Locate the cell with the specified text and output its [x, y] center coordinate. 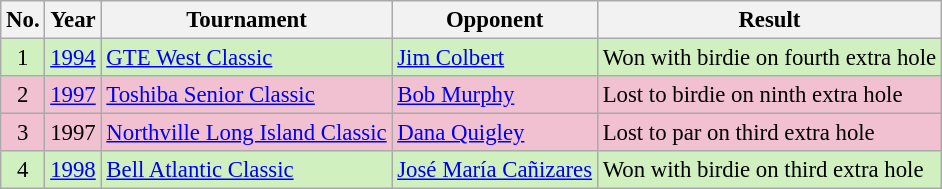
Won with birdie on third extra hole [769, 170]
Result [769, 20]
Toshiba Senior Classic [246, 95]
1 [23, 58]
Tournament [246, 20]
Lost to birdie on ninth extra hole [769, 95]
Opponent [494, 20]
3 [23, 133]
Jim Colbert [494, 58]
Year [73, 20]
Bell Atlantic Classic [246, 170]
1994 [73, 58]
Bob Murphy [494, 95]
1998 [73, 170]
Northville Long Island Classic [246, 133]
Lost to par on third extra hole [769, 133]
Dana Quigley [494, 133]
2 [23, 95]
José María Cañizares [494, 170]
Won with birdie on fourth extra hole [769, 58]
No. [23, 20]
4 [23, 170]
GTE West Classic [246, 58]
